From the cell containing the given text, extract its center point as [X, Y] coordinate. 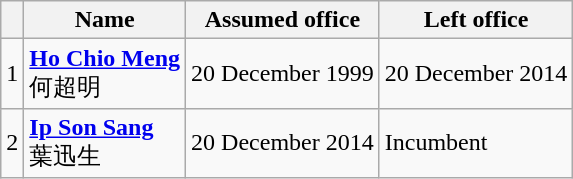
1 [12, 74]
Ip Son Sang葉迅生 [105, 143]
Incumbent [476, 143]
Assumed office [283, 20]
Name [105, 20]
Left office [476, 20]
20 December 1999 [283, 74]
Ho Chio Meng何超明 [105, 74]
2 [12, 143]
